Find where the given text appears and provide that cell's center as (x, y) coordinate. 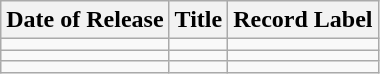
Title (198, 20)
Date of Release (85, 20)
Record Label (303, 20)
